From the cell containing the given text, extract its center point as [X, Y] coordinate. 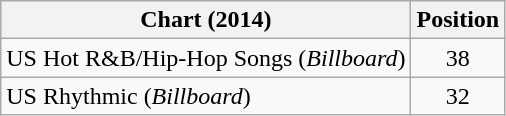
Chart (2014) [206, 20]
US Rhythmic (Billboard) [206, 96]
US Hot R&B/Hip-Hop Songs (Billboard) [206, 58]
38 [458, 58]
Position [458, 20]
32 [458, 96]
